Capture the cell that displays the provided text and extract its [x, y] central coordinate. 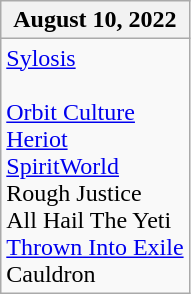
Sylosis Orbit Culture Heriot SpiritWorld Rough Justice All Hail The Yeti Thrown Into Exile Cauldron [95, 166]
August 10, 2022 [95, 20]
